Detect which cell encompasses the target text, then output its (X, Y) center coordinate. 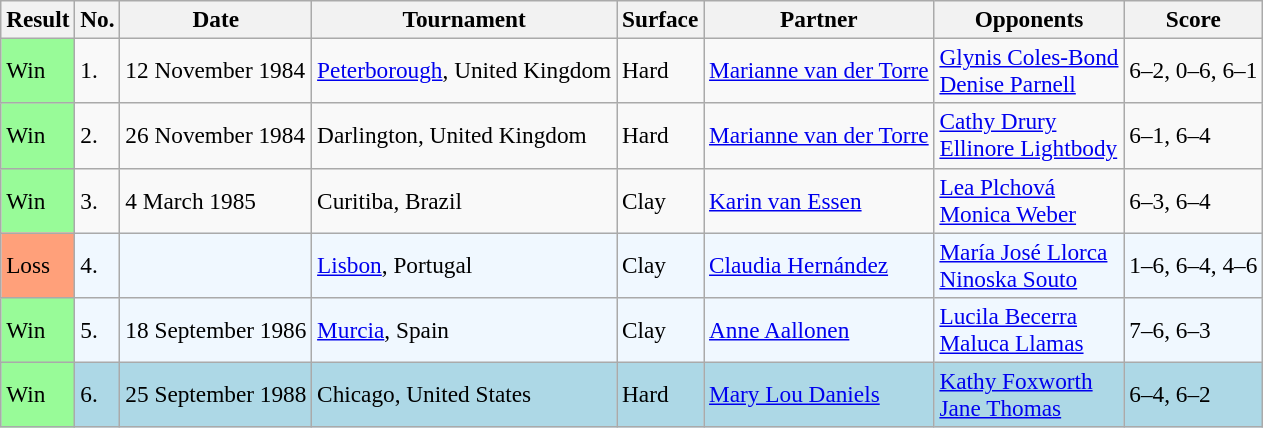
Lea Plchová Monica Weber (1029, 200)
Surface (660, 19)
25 September 1988 (216, 394)
Opponents (1029, 19)
Curitiba, Brazil (464, 200)
Chicago, United States (464, 394)
Murcia, Spain (464, 330)
Kathy Foxworth Jane Thomas (1029, 394)
Anne Aallonen (819, 330)
Karin van Essen (819, 200)
1. (98, 70)
Score (1194, 19)
6–4, 6–2 (1194, 394)
7–6, 6–3 (1194, 330)
6–2, 0–6, 6–1 (1194, 70)
Loss (38, 264)
6–1, 6–4 (1194, 136)
3. (98, 200)
Cathy Drury Ellinore Lightbody (1029, 136)
Peterborough, United Kingdom (464, 70)
12 November 1984 (216, 70)
4. (98, 264)
Glynis Coles-Bond Denise Parnell (1029, 70)
Lucila Becerra Maluca Llamas (1029, 330)
Lisbon, Portugal (464, 264)
2. (98, 136)
26 November 1984 (216, 136)
1–6, 6–4, 4–6 (1194, 264)
Tournament (464, 19)
Mary Lou Daniels (819, 394)
Claudia Hernández (819, 264)
6–3, 6–4 (1194, 200)
5. (98, 330)
No. (98, 19)
Result (38, 19)
María José Llorca Ninoska Souto (1029, 264)
6. (98, 394)
Date (216, 19)
Partner (819, 19)
18 September 1986 (216, 330)
4 March 1985 (216, 200)
Darlington, United Kingdom (464, 136)
